Provide the [X, Y] coordinate of the cell's center where the given text is located.  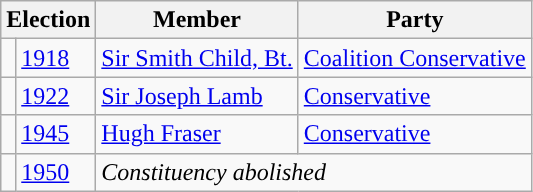
1950 [56, 172]
1918 [56, 58]
Sir Smith Child, Bt. [197, 58]
Coalition Conservative [414, 58]
Party [414, 20]
1922 [56, 96]
Election [48, 20]
Sir Joseph Lamb [197, 96]
1945 [56, 134]
Member [197, 20]
Hugh Fraser [197, 134]
Constituency abolished [314, 172]
